Scan for the cell matching the given text and deliver its (x, y) coordinate at center. 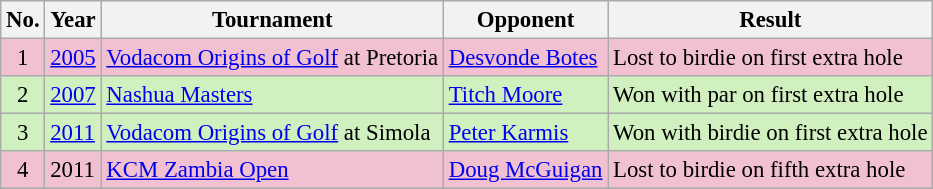
Doug McGuigan (525, 170)
Lost to birdie on fifth extra hole (770, 170)
KCM Zambia Open (272, 170)
Won with birdie on first extra hole (770, 133)
Lost to birdie on first extra hole (770, 58)
Nashua Masters (272, 95)
No. (23, 20)
Won with par on first extra hole (770, 95)
Tournament (272, 20)
Desvonde Botes (525, 58)
Titch Moore (525, 95)
2007 (73, 95)
Year (73, 20)
3 (23, 133)
2005 (73, 58)
Vodacom Origins of Golf at Pretoria (272, 58)
2 (23, 95)
Peter Karmis (525, 133)
Result (770, 20)
4 (23, 170)
1 (23, 58)
Opponent (525, 20)
Vodacom Origins of Golf at Simola (272, 133)
